Return the [x, y] coordinate for the center point of the cell that contains the specified text.  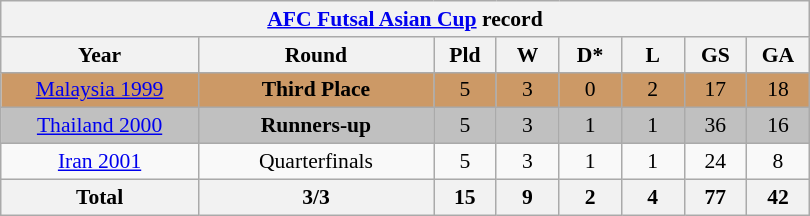
3/3 [316, 197]
42 [778, 197]
17 [716, 90]
GA [778, 55]
16 [778, 126]
Quarterfinals [316, 162]
GS [716, 55]
0 [590, 90]
Total [100, 197]
24 [716, 162]
D* [590, 55]
Thailand 2000 [100, 126]
W [528, 55]
Malaysia 1999 [100, 90]
Year [100, 55]
Runners-up [316, 126]
8 [778, 162]
77 [716, 197]
Iran 2001 [100, 162]
AFC Futsal Asian Cup record [405, 19]
Pld [466, 55]
18 [778, 90]
Round [316, 55]
4 [652, 197]
15 [466, 197]
L [652, 55]
9 [528, 197]
36 [716, 126]
Third Place [316, 90]
